Provide the (X, Y) coordinate of the cell's center where the given text is located.  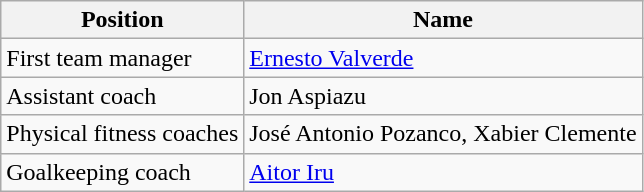
Physical fitness coaches (122, 134)
First team manager (122, 58)
Name (443, 20)
José Antonio Pozanco, Xabier Clemente (443, 134)
Position (122, 20)
Aitor Iru (443, 172)
Jon Aspiazu (443, 96)
Ernesto Valverde (443, 58)
Assistant coach (122, 96)
Goalkeeping coach (122, 172)
